Identify which cell holds the provided text, then report its [X, Y] central coordinate. 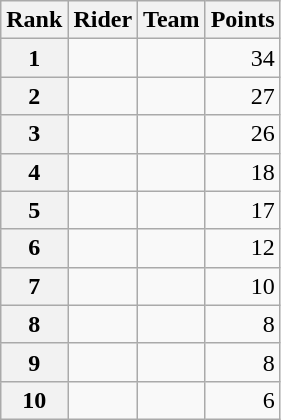
18 [242, 172]
17 [242, 210]
1 [34, 58]
9 [34, 362]
3 [34, 134]
34 [242, 58]
27 [242, 96]
4 [34, 172]
Team [172, 20]
26 [242, 134]
Points [242, 20]
2 [34, 96]
5 [34, 210]
Rider [103, 20]
Rank [34, 20]
12 [242, 248]
7 [34, 286]
